Return (X, Y) of the center of cell containing provided text 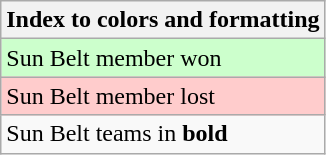
Sun Belt member lost (163, 96)
Sun Belt teams in bold (163, 134)
Sun Belt member won (163, 58)
Index to colors and formatting (163, 20)
